Return the [x, y] coordinate for the center point of the cell that contains the specified text.  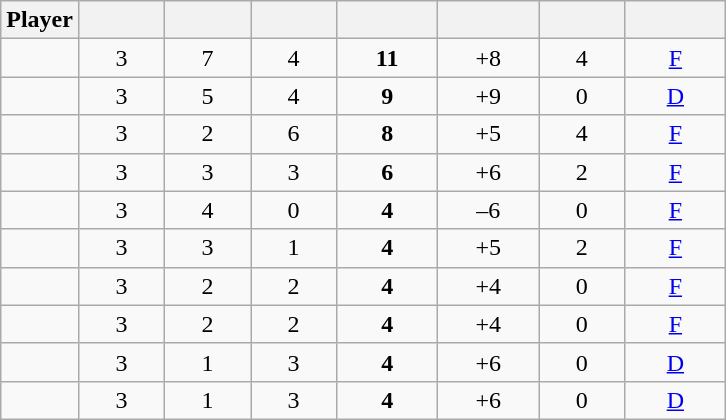
+8 [488, 58]
8 [388, 134]
9 [388, 96]
+9 [488, 96]
11 [388, 58]
Player [40, 20]
–6 [488, 210]
7 [208, 58]
5 [208, 96]
